Pinpoint the cell where the given text exists, returning its (x, y) midpoint coordinate. 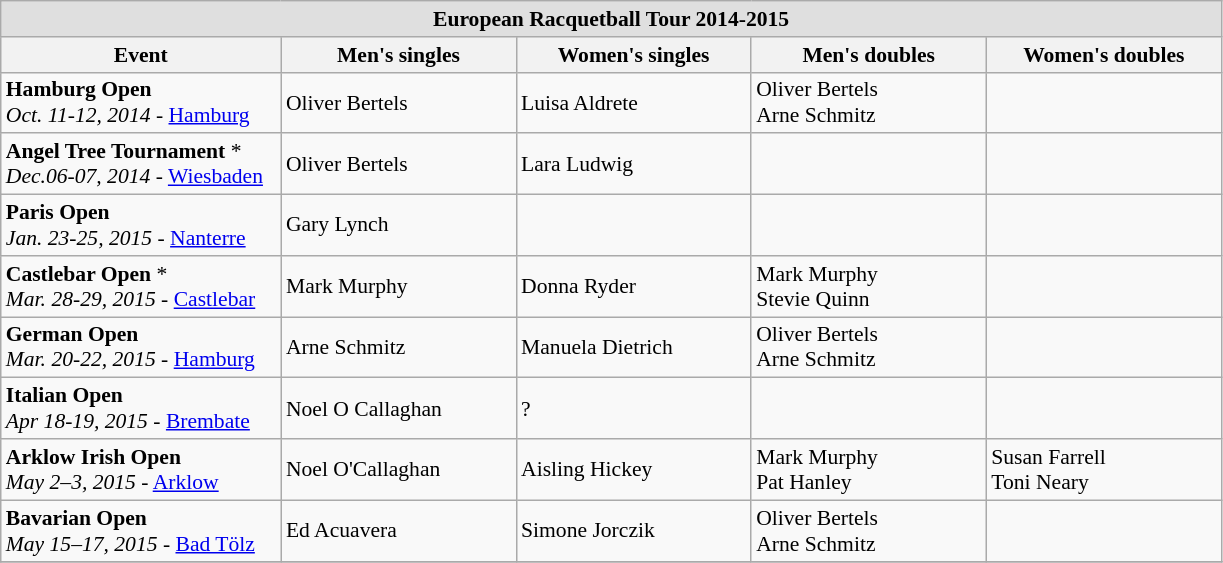
Angel Tree Tournament * Dec.06-07, 2014 - Wiesbaden (141, 164)
Simone Jorczik (634, 530)
Event (141, 55)
Susan Farrell Toni Neary (1104, 470)
Noel O Callaghan (398, 408)
German Open Mar. 20-22, 2015 - Hamburg (141, 348)
Noel O'Callaghan (398, 470)
Mark Murphy Stevie Quinn (868, 286)
Women's doubles (1104, 55)
Lara Ludwig (634, 164)
Donna Ryder (634, 286)
Luisa Aldrete (634, 102)
Castlebar Open * Mar. 28-29, 2015 - Castlebar (141, 286)
Men's singles (398, 55)
Men's doubles (868, 55)
Manuela Dietrich (634, 348)
Italian Open Apr 18-19, 2015 - Brembate (141, 408)
Mark Murphy (398, 286)
Paris Open Jan. 23-25, 2015 - Nanterre (141, 226)
Mark Murphy Pat Hanley (868, 470)
Women's singles (634, 55)
? (634, 408)
Hamburg Open Oct. 11-12, 2014 - Hamburg (141, 102)
Ed Acuavera (398, 530)
Gary Lynch (398, 226)
Arklow Irish Open May 2–3, 2015 - Arklow (141, 470)
Aisling Hickey (634, 470)
Bavarian Open May 15–17, 2015 - Bad Tölz (141, 530)
Arne Schmitz (398, 348)
European Racquetball Tour 2014-2015 (612, 19)
